Scan for the cell matching the given text and deliver its [X, Y] coordinate at center. 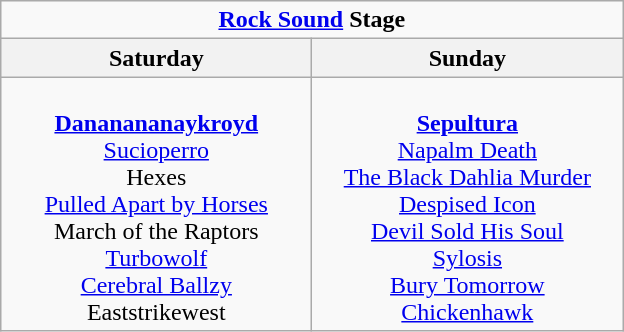
Dananananaykroyd Sucioperro Hexes Pulled Apart by Horses March of the Raptors Turbowolf Cerebral Ballzy Eaststrikewest [156, 204]
Sepultura Napalm Death The Black Dahlia Murder Despised Icon Devil Sold His Soul Sylosis Bury Tomorrow Chickenhawk [468, 204]
Saturday [156, 58]
Rock Sound Stage [312, 20]
Sunday [468, 58]
